Detect which cell encompasses the target text, then output its (X, Y) center coordinate. 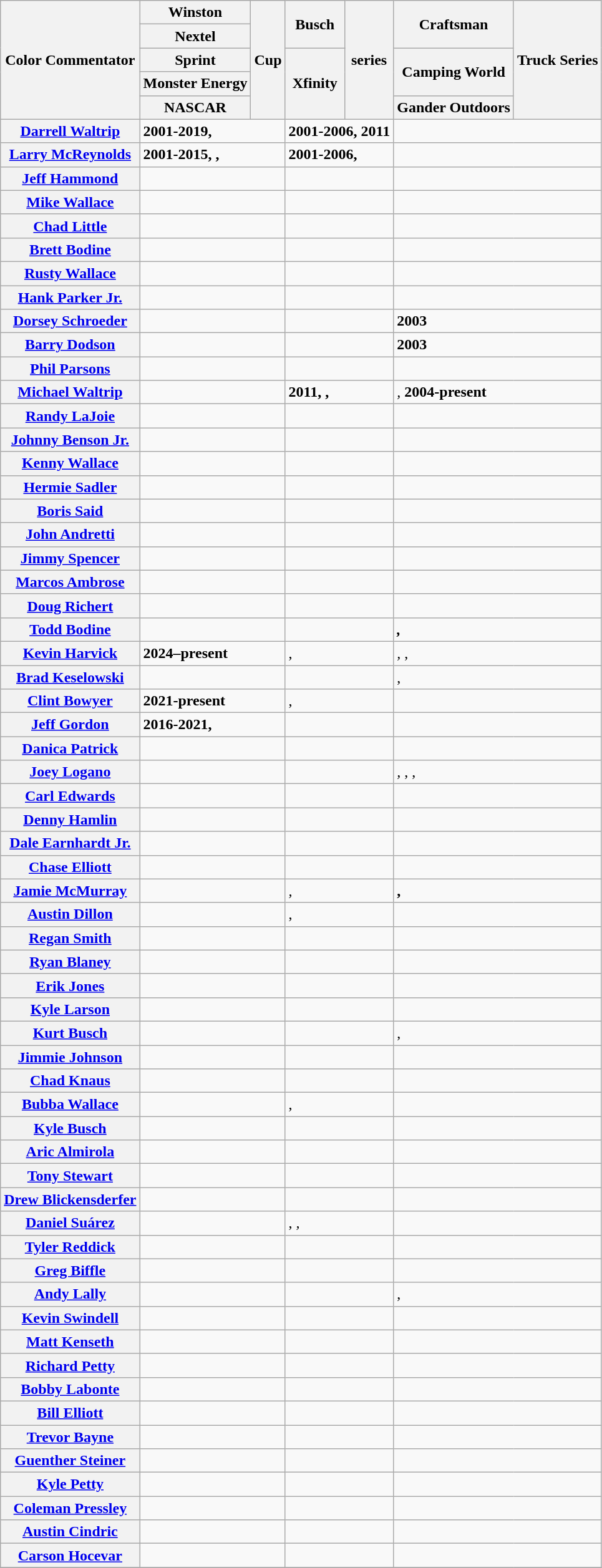
Johnny Benson Jr. (70, 440)
2016-2021, (212, 725)
Drew Blickensderfer (70, 1199)
Craftsman (454, 24)
Austin Dillon (70, 914)
Ryan Blaney (70, 962)
, 2004-present (498, 392)
Austin Cindric (70, 1532)
Kenny Wallace (70, 463)
Dale Earnhardt Jr. (70, 843)
Dorsey Schroeder (70, 321)
Greg Biffle (70, 1270)
Sprint (195, 60)
Erik Jones (70, 985)
Danica Patrick (70, 748)
Cup (268, 60)
Jamie McMurray (70, 891)
Marcos Ambrose (70, 582)
Chase Elliott (70, 867)
2001-2006, (339, 155)
Kyle Larson (70, 1009)
Kyle Petty (70, 1484)
Carson Hocevar (70, 1556)
Richard Petty (70, 1365)
Truck Series (558, 60)
Chad Knaus (70, 1081)
Busch (314, 24)
Andy Lally (70, 1294)
Barry Dodson (70, 345)
Mike Wallace (70, 202)
Jimmie Johnson (70, 1057)
Monster Energy (195, 84)
Randy LaJoie (70, 416)
2001-2015, , (212, 155)
Gander Outdoors (454, 107)
Color Commentator (70, 60)
Joey Logano (70, 772)
Bill Elliott (70, 1413)
Darrell Waltrip (70, 131)
Hank Parker Jr. (70, 298)
Tyler Reddick (70, 1247)
Rusty Wallace (70, 273)
Daniel Suárez (70, 1223)
Phil Parsons (70, 369)
Jeff Hammond (70, 178)
Brad Keselowski (70, 677)
Carl Edwards (70, 796)
Bubba Wallace (70, 1105)
Xfinity (314, 84)
2024–present (212, 653)
Denny Hamlin (70, 820)
, , , (498, 772)
Bobby Labonte (70, 1389)
series (369, 60)
NASCAR (195, 107)
Trevor Bayne (70, 1436)
Kevin Harvick (70, 653)
Hermie Sadler (70, 487)
Jeff Gordon (70, 725)
Brett Bodine (70, 249)
2011, , (339, 392)
2021-present (212, 701)
2001-2019, (212, 131)
Camping World (454, 72)
Kyle Busch (70, 1128)
Boris Said (70, 511)
Chad Little (70, 226)
Matt Kenseth (70, 1342)
Coleman Pressley (70, 1508)
Larry McReynolds (70, 155)
Nextel (195, 36)
Doug Richert (70, 606)
Winston (195, 12)
Todd Bodine (70, 629)
Regan Smith (70, 938)
Aric Almirola (70, 1152)
Kevin Swindell (70, 1318)
Clint Bowyer (70, 701)
Jimmy Spencer (70, 558)
John Andretti (70, 535)
Tony Stewart (70, 1176)
Guenther Steiner (70, 1461)
2001-2006, 2011 (339, 131)
Kurt Busch (70, 1033)
Michael Waltrip (70, 392)
